Pinpoint the cell where the given text exists, returning its (X, Y) midpoint coordinate. 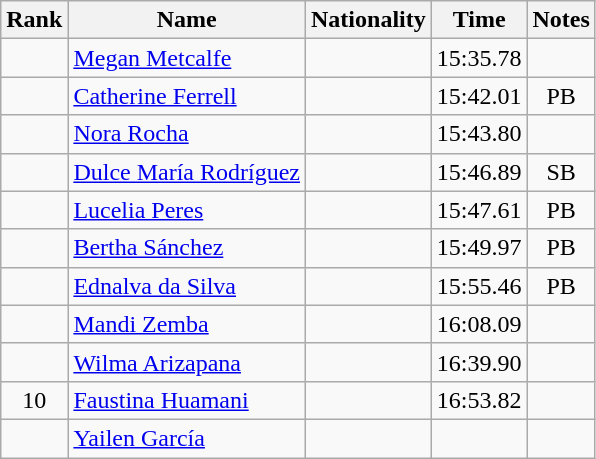
15:47.61 (479, 210)
Time (479, 20)
15:55.46 (479, 286)
16:53.82 (479, 400)
Lucelia Peres (187, 210)
16:08.09 (479, 324)
15:42.01 (479, 96)
Yailen García (187, 438)
16:39.90 (479, 362)
Ednalva da Silva (187, 286)
Rank (34, 20)
SB (561, 172)
Name (187, 20)
15:49.97 (479, 248)
Dulce María Rodríguez (187, 172)
Wilma Arizapana (187, 362)
15:35.78 (479, 58)
Mandi Zemba (187, 324)
15:43.80 (479, 134)
Nora Rocha (187, 134)
Megan Metcalfe (187, 58)
Catherine Ferrell (187, 96)
10 (34, 400)
15:46.89 (479, 172)
Bertha Sánchez (187, 248)
Notes (561, 20)
Faustina Huamani (187, 400)
Nationality (369, 20)
